Locate the cell with the specified text and output its (x, y) center coordinate. 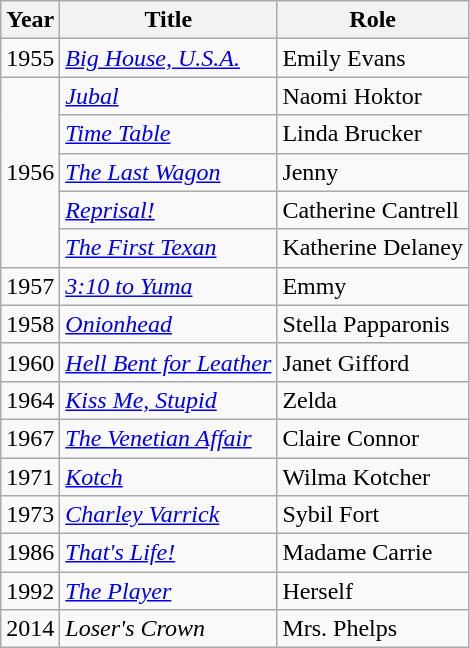
1955 (30, 58)
1967 (30, 438)
The Venetian Affair (168, 438)
1992 (30, 591)
1958 (30, 324)
Jubal (168, 96)
2014 (30, 629)
Wilma Kotcher (373, 477)
Sybil Fort (373, 515)
Naomi Hoktor (373, 96)
That's Life! (168, 553)
Kiss Me, Stupid (168, 400)
The Player (168, 591)
Loser's Crown (168, 629)
Time Table (168, 134)
Herself (373, 591)
Mrs. Phelps (373, 629)
Title (168, 20)
Role (373, 20)
1986 (30, 553)
3:10 to Yuma (168, 286)
1973 (30, 515)
Catherine Cantrell (373, 210)
Emmy (373, 286)
The Last Wagon (168, 172)
1971 (30, 477)
1964 (30, 400)
Jenny (373, 172)
1956 (30, 172)
Zelda (373, 400)
Emily Evans (373, 58)
Kotch (168, 477)
Linda Brucker (373, 134)
1957 (30, 286)
Claire Connor (373, 438)
The First Texan (168, 248)
Year (30, 20)
Onionhead (168, 324)
1960 (30, 362)
Big House, U.S.A. (168, 58)
Katherine Delaney (373, 248)
Madame Carrie (373, 553)
Reprisal! (168, 210)
Charley Varrick (168, 515)
Hell Bent for Leather (168, 362)
Janet Gifford (373, 362)
Stella Papparonis (373, 324)
